Return the (X, Y) coordinate for the center point of the cell that contains the specified text.  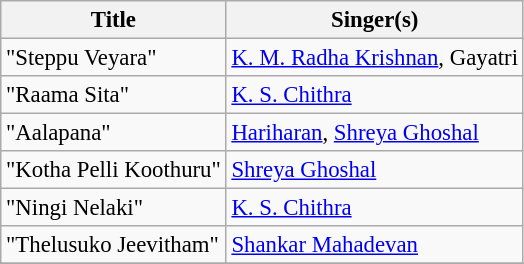
Title (114, 20)
"Steppu Veyara" (114, 58)
"Ningi Nelaki" (114, 208)
Singer(s) (374, 20)
Shreya Ghoshal (374, 170)
Hariharan, Shreya Ghoshal (374, 133)
Shankar Mahadevan (374, 245)
K. M. Radha Krishnan, Gayatri (374, 58)
"Kotha Pelli Koothuru" (114, 170)
"Thelusuko Jeevitham" (114, 245)
"Aalapana" (114, 133)
"Raama Sita" (114, 95)
